For the text-containing cell, return its midpoint in [x, y] coordinate format. 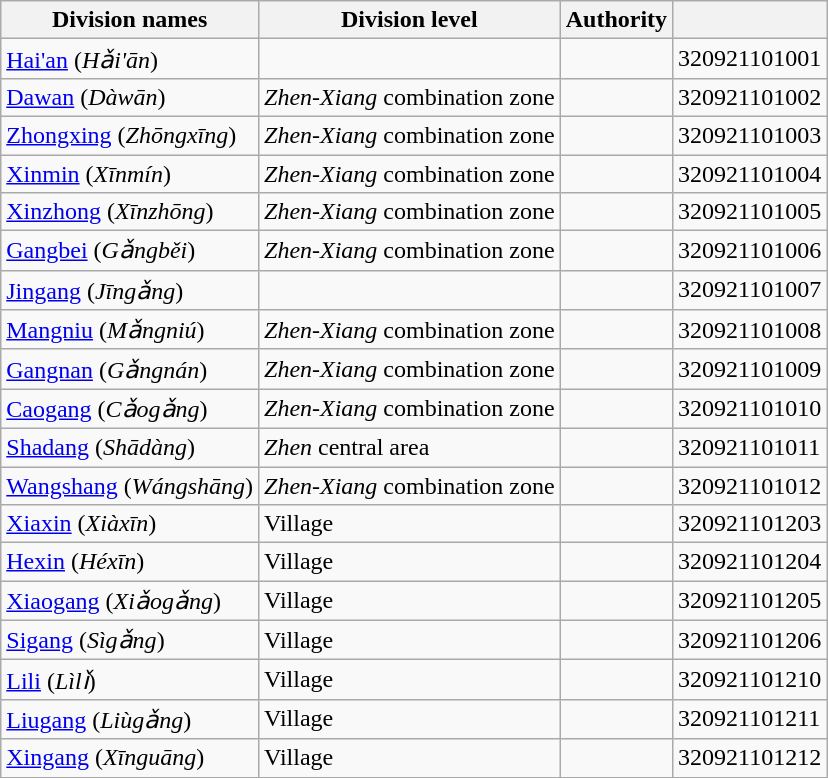
320921101205 [750, 601]
320921101008 [750, 330]
Lili (Lìlǐ) [130, 680]
Zhongxing (Zhōngxīng) [130, 135]
Hai'an (Hǎi'ān) [130, 59]
Zhen central area [410, 447]
320921101212 [750, 758]
Jingang (Jīngǎng) [130, 290]
320921101011 [750, 447]
Xiaogang (Xiǎogǎng) [130, 601]
320921101005 [750, 212]
Division level [410, 20]
Division names [130, 20]
Caogang (Cǎogǎng) [130, 409]
320921101206 [750, 640]
Mangniu (Mǎngniú) [130, 330]
320921101004 [750, 173]
320921101010 [750, 409]
320921101001 [750, 59]
320921101009 [750, 369]
320921101210 [750, 680]
Gangnan (Gǎngnán) [130, 369]
Dawan (Dàwān) [130, 97]
320921101204 [750, 562]
320921101203 [750, 524]
320921101211 [750, 719]
320921101007 [750, 290]
Xiaxin (Xiàxīn) [130, 524]
320921101003 [750, 135]
Xinmin (Xīnmín) [130, 173]
Authority [616, 20]
Shadang (Shādàng) [130, 447]
320921101006 [750, 251]
320921101012 [750, 485]
320921101002 [750, 97]
Wangshang (Wángshāng) [130, 485]
Xingang (Xīnguāng) [130, 758]
Hexin (Héxīn) [130, 562]
Gangbei (Gǎngběi) [130, 251]
Liugang (Liùgǎng) [130, 719]
Xinzhong (Xīnzhōng) [130, 212]
Sigang (Sìgǎng) [130, 640]
